Pinpoint the cell where the given text exists, returning its [X, Y] midpoint coordinate. 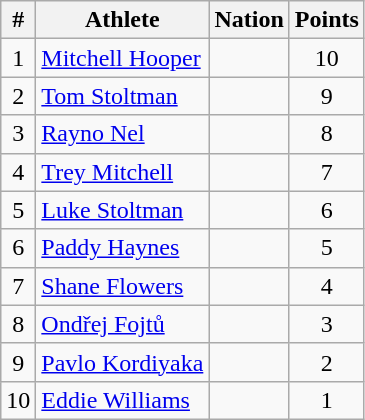
Paddy Haynes [122, 248]
Ondřej Fojtů [122, 324]
# [18, 20]
Mitchell Hooper [122, 58]
Pavlo Kordiyaka [122, 362]
Nation [249, 20]
Trey Mitchell [122, 172]
Tom Stoltman [122, 96]
Luke Stoltman [122, 210]
Eddie Williams [122, 400]
Rayno Nel [122, 134]
Athlete [122, 20]
Shane Flowers [122, 286]
Points [326, 20]
